Return (X, Y) of the center of cell containing provided text 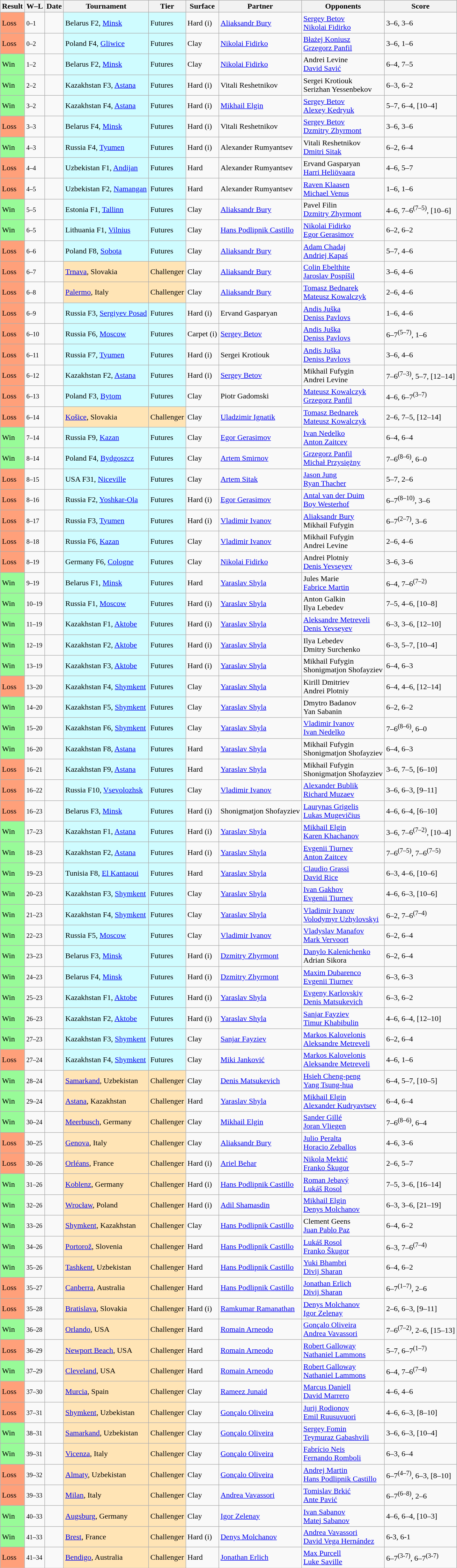
6–7(8–10), 3–6 (420, 500)
6–3, 3–6, [21–19] (420, 1205)
8–17 (34, 520)
39–31 (34, 1454)
Kirill Dmitriev Andrei Plotniy (343, 687)
Opponents (343, 6)
32–26 (34, 1205)
Trnava, Slovakia (106, 272)
Vicenza, Italy (106, 1454)
6–6 (34, 251)
W–L (34, 6)
7–5, 4–6, [10–8] (420, 604)
36–28 (34, 1329)
Mateusz Kowalczyk Grzegorz Panfil (343, 396)
Orléans, France (106, 1163)
23–23 (34, 956)
Danylo Kalenichenko Adrian Sikora (343, 956)
37–29 (34, 1371)
Artem Sitak (260, 479)
Igor Zelenay (260, 1516)
8–19 (34, 562)
Kazakhstan F6, Shymkent (106, 728)
Shonigmatjon Shofayziev (260, 811)
34–26 (34, 1246)
Uzbekistan F1, Andijan (106, 168)
Evgeny Karlovskiy Denis Matsukevich (343, 998)
Artem Smirnov (260, 458)
Jason Jung Ryan Thacher (343, 479)
Jules Marie Fabrice Martin (343, 583)
25–23 (34, 998)
6–8 (34, 293)
Kazakhstan F3, Aktobe (106, 666)
Vladimir Ivanov Ivan Nedelko (343, 728)
16–22 (34, 790)
Rameez Junaid (260, 1392)
6–4, 5–7, [10–5] (420, 1081)
Jurij Rodionov Emil Ruusuvuori (343, 1412)
4–6, 6–4, [12–10] (420, 1018)
Andrea Vavassori David Vega Hernández (343, 1536)
Aliaksandr Bury Mikhail Fufygin (343, 520)
7–6(7–3), 5–7, [12–14] (420, 376)
21–23 (34, 914)
Jonathan Erlich Divij Sharan (343, 1288)
5–7, 4–6 (420, 251)
35–28 (34, 1309)
Błażej Koniusz Grzegorz Panfil (343, 43)
Maxim Dubarenco Evgenii Tiurnev (343, 977)
Carpet (i) (202, 334)
24–23 (34, 977)
Ervand Gasparyan (260, 313)
Poland F4, Gliwice (106, 43)
Poland F4, Bydgoszcz (106, 458)
Raven Klaasen Michael Venus (343, 189)
0–1 (34, 23)
5–5 (34, 209)
4–5 (34, 189)
41–34 (34, 1557)
Miki Janković (260, 1060)
4–6, 6–4, [6–10] (420, 811)
1–6, 4–6 (420, 313)
Dmytro Badanov Yan Sabanin (343, 707)
6–4, 4–6, [12–14] (420, 687)
Canberra, Australia (106, 1288)
Sergei Krotiouk Serizhan Yessenbekov (343, 85)
6–3, 5–7, [10–4] (420, 645)
Evgenii Tiurnev Anton Zaitcev (343, 852)
Vladyslav Manafov Mark Vervoort (343, 935)
Shymkent, Kazakhstan (106, 1225)
39–32 (34, 1475)
Andrea Vavassori (260, 1495)
Russia F2, Yoshkar-Ola (106, 500)
Russia F6, Moscow (106, 334)
4–6, 7–6(7–5), [10–6] (420, 209)
Tomislav Brkić Ante Pavić (343, 1495)
Russia F1, Moscow (106, 604)
8–18 (34, 541)
4–6, 6–3, [10–6] (420, 894)
6–4, 7–5 (420, 64)
Andrej Martin Hans Podlipnik Castillo (343, 1475)
40–33 (34, 1516)
Kazakhstan F1, Astana (106, 831)
Vladimir Ivanov Volodymyr Uzhylovskyi (343, 914)
Max Purcell Luke Saville (343, 1557)
Augsburg, Germany (106, 1516)
Russia F6, Kazan (106, 541)
31–26 (34, 1184)
Surface (202, 6)
8–16 (34, 500)
Mikhail Elgin Alexander Kudryavtsev (343, 1101)
3–6, 6–3, [9–11] (420, 790)
USA F31, Niceville (106, 479)
Laurynas Grigelis Lukas Mugevičius (343, 811)
5–7, 6–7(1–7) (420, 1350)
6–3, 6–4 (420, 1454)
6–4, 7–6(7–4) (420, 1371)
Kazakhstan F8, Astana (106, 748)
6–11 (34, 354)
Poland F3, Bytom (106, 396)
4–4 (34, 168)
Sergey Fomin Teymuraz Gabashvili (343, 1433)
37–30 (34, 1392)
41–33 (34, 1536)
14–20 (34, 707)
35–26 (34, 1267)
Marcus Daniell David Marrero (343, 1392)
30–26 (34, 1163)
3–3 (34, 126)
28–24 (34, 1081)
6–7 (34, 272)
Lukáš Rosol Franko Škugor (343, 1246)
9–19 (34, 583)
7–6(7–5), 7–6(7–5) (420, 852)
19–23 (34, 873)
Score (420, 6)
Antal van der Duim Boy Westerhof (343, 500)
35–27 (34, 1288)
13–19 (34, 666)
30–24 (34, 1122)
Germany F6, Cologne (106, 562)
Denys Molchanov Igor Zelenay (343, 1309)
17–23 (34, 831)
Mikhail Elgin Denys Molchanov (343, 1205)
27–24 (34, 1060)
6–12 (34, 376)
Russia F9, Kazan (106, 437)
Sergey Betov Dzmitry Zhyrmont (343, 126)
Date (54, 6)
Mikhail Elgin Karen Khachanov (343, 831)
Kazakhstan F3, Astana (106, 85)
Gonçalo Oliveira Andrea Vavassori (343, 1329)
6–13 (34, 396)
6–7(4–7), 6–3, [8–10] (420, 1475)
Claudio Grassi David Rice (343, 873)
6–14 (34, 417)
4–3 (34, 147)
Uzbekistan F2, Namangan (106, 189)
8–14 (34, 458)
6–4, 7–6(7–2) (420, 583)
13–20 (34, 687)
Roman Jebavý Lukáš Rosol (343, 1184)
6–3, 4–6, [10–6] (420, 873)
Genova, Italy (106, 1142)
Kazakhstan F5, Shymkent (106, 707)
Russia F5, Moscow (106, 935)
Estonia F1, Tallinn (106, 209)
6–3, 6–3 (420, 977)
Hsieh Cheng-peng Yang Tsung-hua (343, 1081)
Košice, Slovakia (106, 417)
4–6, 6–3, [8–10] (420, 1412)
6–7(6–8), 2–6 (420, 1495)
Tier (167, 6)
2–6, 7–5, [12–14] (420, 417)
36–29 (34, 1350)
6–10 (34, 334)
Yuki Bhambri Divij Sharan (343, 1267)
Milan, Italy (106, 1495)
Russia F7, Tyumen (106, 354)
3–2 (34, 106)
Belarus F1, Minsk (106, 583)
Nikola Mektić Franko Škugor (343, 1163)
Russia F10, Vsevolozhsk (106, 790)
Palermo, Italy (106, 293)
Kazakhstan F4, Astana (106, 106)
6–9 (34, 313)
Partner (260, 6)
Russia F4, Tyumen (106, 147)
2–6, 6–3, [9–11] (420, 1309)
Grzegorz Panfil Michał Przysiężny (343, 458)
33–26 (34, 1225)
4–6, 5–7 (420, 168)
Almaty, Uzbekistan (106, 1475)
7–6(8–6), 6–4 (420, 1122)
Brest, France (106, 1536)
Jonathan Erlich (260, 1557)
37–31 (34, 1412)
27–23 (34, 1039)
Orlando, USA (106, 1329)
Sander Gillé Joran Vliegen (343, 1122)
3–6, 1–6 (420, 43)
Meerbusch, Germany (106, 1122)
6–7(5–7), 1–6 (420, 334)
8–15 (34, 479)
Pavel Filin Dzmitry Zhyrmont (343, 209)
39–33 (34, 1495)
18–23 (34, 852)
Andrei Plotniy Denis Yevseyev (343, 562)
0–2 (34, 43)
Colin Ebelthite Jaroslav Pospíšil (343, 272)
Cleveland, USA (106, 1371)
Tunisia F8, El Kantaoui (106, 873)
Denys Molchanov (260, 1536)
6–7(3-7), 6–7(3-7) (420, 1557)
Nikolai Fidirko Egor Gerasimov (343, 230)
26–23 (34, 1018)
Denis Matsukevich (260, 1081)
Adil Shamasdin (260, 1205)
16–23 (34, 811)
20–23 (34, 894)
29–24 (34, 1101)
3–6, 7–5, [6–10] (420, 769)
7–14 (34, 437)
Russia F3, Tyumen (106, 520)
Koblenz, Germany (106, 1184)
2–6, 5–7 (420, 1163)
Ervand Gasparyan Harri Heliövaara (343, 168)
Bratislava, Slovakia (106, 1309)
Clement Geens Juan Pablo Paz (343, 1225)
4–6, 6–4, [10–3] (420, 1516)
6–3, 3–6, [12–10] (420, 624)
30–25 (34, 1142)
Ramkumar Ramanathan (260, 1309)
1–2 (34, 64)
Kazakhstan F9, Astana (106, 769)
2–2 (34, 85)
12–19 (34, 645)
16–20 (34, 748)
Julio Peralta Horacio Zeballos (343, 1142)
4–6, 6–7(3–7) (420, 396)
22–23 (34, 935)
Sergey Betov Alexey Kedryuk (343, 106)
Aleksandre Metreveli Denis Yevseyev (343, 624)
Sanjar Fayziev Timur Khabibulin (343, 1018)
Andrei Levine David Savić (343, 64)
Anton Galkin Ilya Lebedev (343, 604)
5–7, 2–6 (420, 479)
Ivan Gakhov Evgenii Tiurnev (343, 894)
Portorož, Slovenia (106, 1246)
Newport Beach, USA (106, 1350)
1–6, 1–6 (420, 189)
Wrocław, Poland (106, 1205)
5–7, 6–4, [10–4] (420, 106)
Piotr Gadomski (260, 396)
Tournament (106, 6)
Russia F3, Sergiyev Posad (106, 313)
Ariel Behar (260, 1163)
Shymkent, Uzbekistan (106, 1412)
6–5 (34, 230)
10–19 (34, 604)
7–6(7–2), 2–6, [15–13] (420, 1329)
4–6, 3–6 (420, 1142)
Alexander Bublik Richard Muzaev (343, 790)
Murcia, Spain (106, 1392)
Result (12, 6)
Sanjar Fayziev (260, 1039)
Sergey Betov Nikolai Fidirko (343, 23)
Ivan Sabanov Matej Sabanov (343, 1516)
6–7(2–7), 3–6 (420, 520)
Bendigo, Australia (106, 1557)
6–2, 7–6(7–4) (420, 914)
15–20 (34, 728)
Poland F8, Sobota (106, 251)
7–5, 3–6, [16–14] (420, 1184)
3–6, 7–6(7–2), [10–4] (420, 831)
6–3, 7–6(7–4) (420, 1246)
Astana, Kazakhstan (106, 1101)
Sergei Krotiouk (260, 354)
Vitali Reshetnikov Dmitri Sitak (343, 147)
4–6, 1–6 (420, 1060)
11–19 (34, 624)
Uladzimir Ignatik (260, 417)
Ivan Nedelko Anton Zaitcev (343, 437)
6-3, 6-1 (420, 1536)
Lithuania F1, Vilnius (106, 230)
Ilya Lebedev Dmitry Surchenko (343, 645)
16–21 (34, 769)
Fabrício Neis Fernando Romboli (343, 1454)
6–7(1–7), 2–6 (420, 1288)
38–31 (34, 1433)
3–6, 6–3, [10–4] (420, 1433)
Tashkent, Uzbekistan (106, 1267)
4–6, 4–6 (420, 1392)
Adam Chadaj Andriej Kapaś (343, 251)
